Return (X, Y) of the center of cell containing provided text 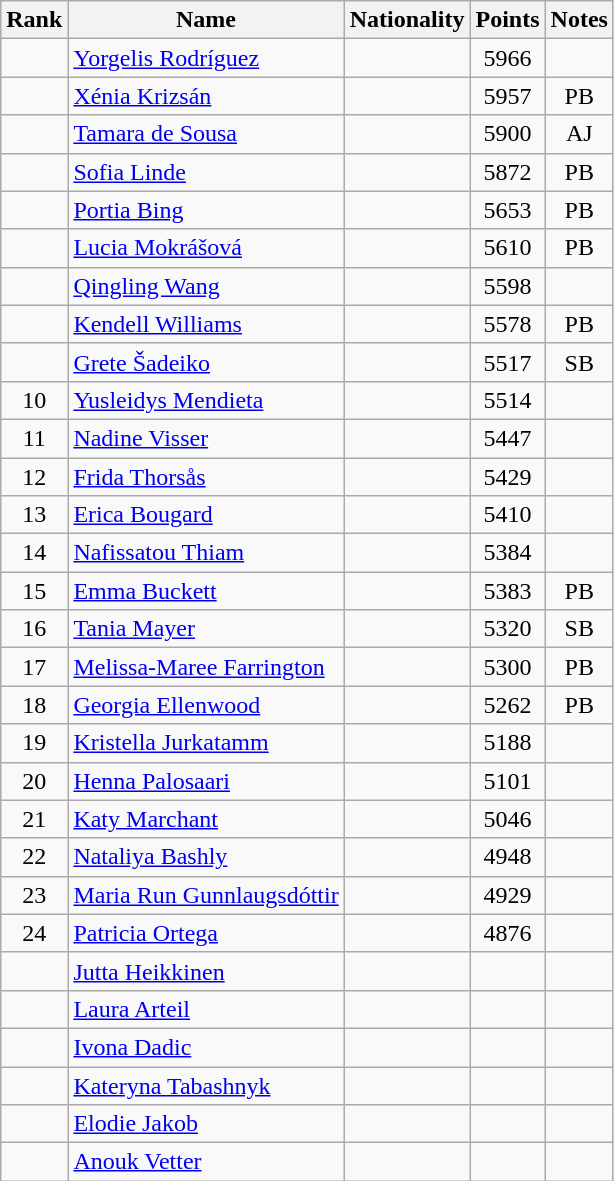
5046 (508, 819)
5320 (508, 629)
Ivona Dadic (206, 1047)
5872 (508, 172)
22 (34, 857)
24 (34, 933)
Georgia Ellenwood (206, 705)
13 (34, 515)
5101 (508, 781)
4929 (508, 895)
5957 (508, 96)
Tamara de Sousa (206, 134)
Laura Arteil (206, 1009)
11 (34, 438)
Emma Buckett (206, 591)
17 (34, 667)
18 (34, 705)
14 (34, 553)
5653 (508, 210)
5966 (508, 58)
Yusleidys Mendieta (206, 400)
Kendell Williams (206, 324)
Name (206, 20)
5262 (508, 705)
Frida Thorsås (206, 477)
Jutta Heikkinen (206, 971)
5578 (508, 324)
5514 (508, 400)
Kristella Jurkatamm (206, 743)
Qingling Wang (206, 286)
19 (34, 743)
5429 (508, 477)
5517 (508, 362)
10 (34, 400)
Tania Mayer (206, 629)
5598 (508, 286)
16 (34, 629)
5383 (508, 591)
Yorgelis Rodríguez (206, 58)
5300 (508, 667)
Portia Bing (206, 210)
Points (508, 20)
Nadine Visser (206, 438)
Rank (34, 20)
Katy Marchant (206, 819)
Nafissatou Thiam (206, 553)
5900 (508, 134)
5447 (508, 438)
Erica Bougard (206, 515)
5410 (508, 515)
12 (34, 477)
5610 (508, 248)
Elodie Jakob (206, 1124)
4876 (508, 933)
Nataliya Bashly (206, 857)
20 (34, 781)
21 (34, 819)
Notes (579, 20)
Kateryna Tabashnyk (206, 1085)
23 (34, 895)
Anouk Vetter (206, 1162)
15 (34, 591)
Henna Palosaari (206, 781)
Lucia Mokrášová (206, 248)
5384 (508, 553)
Grete Šadeiko (206, 362)
Sofia Linde (206, 172)
4948 (508, 857)
Patricia Ortega (206, 933)
Nationality (407, 20)
Melissa-Maree Farrington (206, 667)
5188 (508, 743)
Xénia Krizsán (206, 96)
Maria Run Gunnlaugsdóttir (206, 895)
AJ (579, 134)
